Locate the cell with the specified text and output its (x, y) center coordinate. 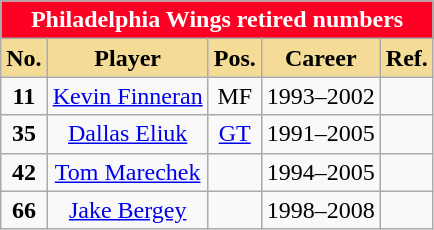
GT (234, 134)
Kevin Finneran (128, 96)
MF (234, 96)
42 (24, 172)
1993–2002 (320, 96)
Philadelphia Wings retired numbers (218, 20)
66 (24, 210)
35 (24, 134)
1998–2008 (320, 210)
Ref. (406, 58)
Jake Bergey (128, 210)
No. (24, 58)
11 (24, 96)
Tom Marechek (128, 172)
Career (320, 58)
1991–2005 (320, 134)
1994–2005 (320, 172)
Dallas Eliuk (128, 134)
Pos. (234, 58)
Player (128, 58)
